Capture the cell that displays the provided text and extract its (X, Y) central coordinate. 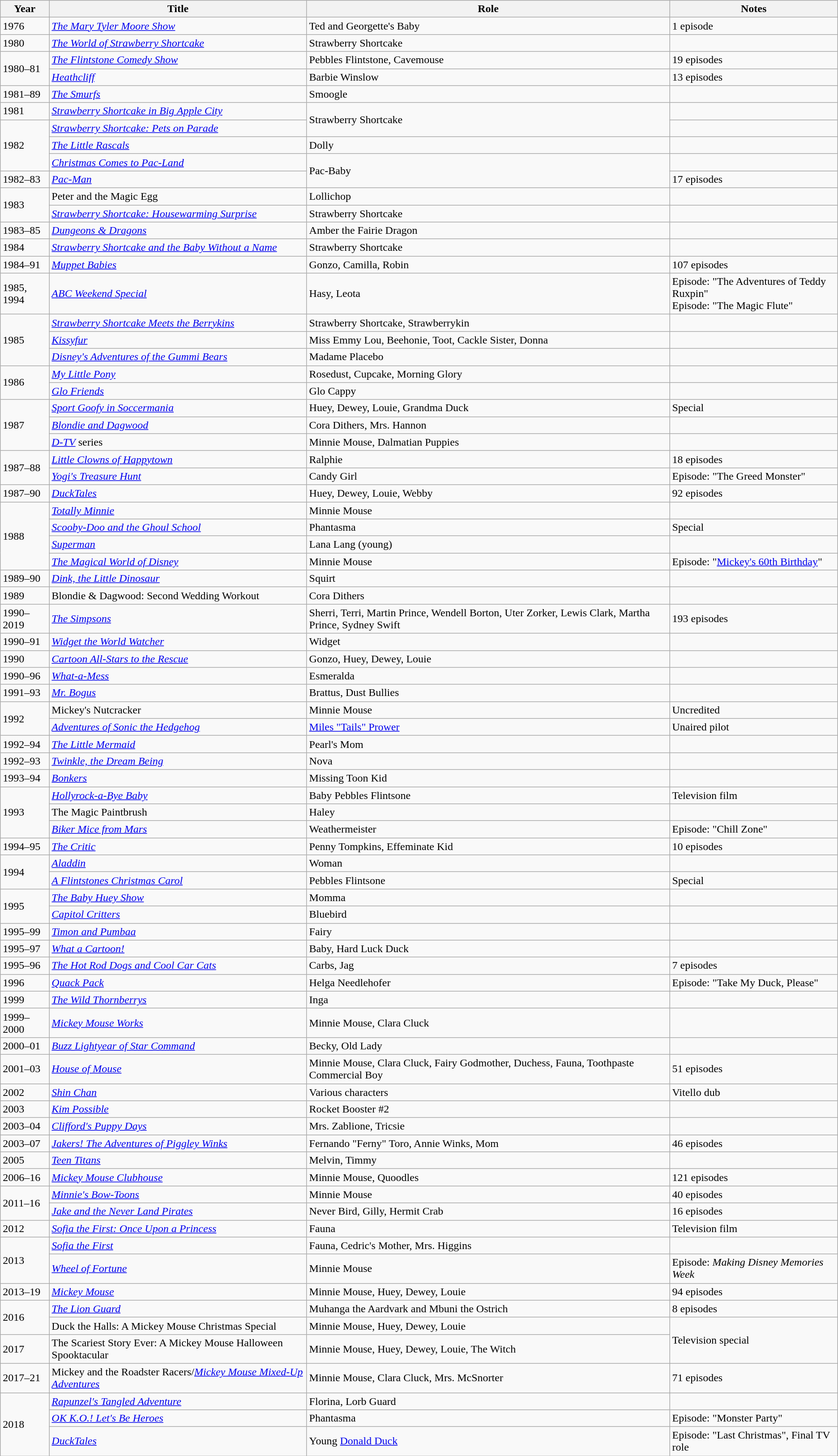
Inga (488, 1000)
Miss Emmy Lou, Beehonie, Toot, Cackle Sister, Donna (488, 340)
Strawberry Shortcake: Pets on Parade (178, 128)
Pebbles Flintstone, Cavemouse (488, 60)
2011–16 (25, 1203)
Huey, Dewey, Louie, Webby (488, 493)
1986 (25, 382)
Mickey Mouse (178, 1292)
Bluebird (488, 915)
16 episodes (754, 1211)
Pearl's Mom (488, 744)
Helga Needlehofer (488, 983)
Episode: "Chill Zone" (754, 829)
OK K.O.! Let's Be Heroes (178, 1418)
Role (488, 9)
The Magical World of Disney (178, 562)
Florina, Lorb Guard (488, 1401)
Minnie Mouse, Dalmatian Puppies (488, 442)
Pac-Man (178, 179)
Biker Mice from Mars (178, 829)
Minnie Mouse, Clara Cluck, Fairy Godmother, Duchess, Fauna, Toothpaste Commercial Boy (488, 1069)
1991–93 (25, 693)
Various characters (488, 1092)
121 episodes (754, 1177)
The Mary Tyler Moore Show (178, 26)
Minnie Mouse, Huey, Dewey, Louie, The Witch (488, 1349)
Fairy (488, 932)
Brattus, Dust Bullies (488, 693)
Strawberry Shortcake and the Baby Without a Name (178, 248)
Vitello dub (754, 1092)
17 episodes (754, 179)
My Little Pony (178, 374)
Fernando "Ferny" Toro, Annie Winks, Mom (488, 1143)
Mickey's Nutcracker (178, 710)
92 episodes (754, 493)
Aladdin (178, 863)
13 episodes (754, 77)
Sofia the First: Once Upon a Princess (178, 1228)
1983 (25, 205)
Baby, Hard Luck Duck (488, 949)
1982 (25, 145)
Episode: Making Disney Memories Week (754, 1268)
D-TV series (178, 442)
Uncredited (754, 710)
The Hot Rod Dogs and Cool Car Cats (178, 966)
Melvin, Timmy (488, 1160)
Little Clowns of Happytown (178, 459)
Muhanga the Aardvark and Mbuni the Ostrich (488, 1309)
1995–97 (25, 949)
2017 (25, 1349)
71 episodes (754, 1378)
Amber the Fairie Dragon (488, 231)
Yogi's Treasure Hunt (178, 476)
2013 (25, 1260)
The Simpsons (178, 619)
2016 (25, 1317)
Title (178, 9)
94 episodes (754, 1292)
Mr. Bogus (178, 693)
Lollichop (488, 196)
Huey, Dewey, Louie, Grandma Duck (488, 408)
1987–88 (25, 468)
Episode: "The Adventures of Teddy Ruxpin"Episode: "The Magic Flute" (754, 294)
1981–89 (25, 94)
Wheel of Fortune (178, 1268)
Fauna, Cedric's Mother, Mrs. Higgins (488, 1246)
2002 (25, 1092)
1985 (25, 340)
The Little Mermaid (178, 744)
Woman (488, 863)
Minnie Mouse, Quoodles (488, 1177)
Cora Dithers (488, 596)
Hasy, Leota (488, 294)
8 episodes (754, 1309)
Heathcliff (178, 77)
1985, 1994 (25, 294)
Timon and Pumbaa (178, 932)
19 episodes (754, 60)
Haley (488, 812)
Episode: "Last Christmas", Final TV role (754, 1441)
Minnie Mouse, Clara Cluck, Mrs. McSnorter (488, 1378)
What-a-Mess (178, 676)
Fauna (488, 1228)
Buzz Lightyear of Star Command (178, 1046)
51 episodes (754, 1069)
1989 (25, 596)
Gonzo, Huey, Dewey, Louie (488, 659)
Jake and the Never Land Pirates (178, 1211)
The Wild Thornberrys (178, 1000)
Mickey and the Roadster Racers/Mickey Mouse Mixed-Up Adventures (178, 1378)
Scooby-Doo and the Ghoul School (178, 528)
193 episodes (754, 619)
Momma (488, 898)
Cartoon All-Stars to the Rescue (178, 659)
18 episodes (754, 459)
2003–07 (25, 1143)
2003 (25, 1109)
1999 (25, 1000)
46 episodes (754, 1143)
1993 (25, 812)
ABC Weekend Special (178, 294)
Duck the Halls: A Mickey Mouse Christmas Special (178, 1326)
1990–96 (25, 676)
1993–94 (25, 778)
The Baby Huey Show (178, 898)
Episode: "The Greed Monster" (754, 476)
Superman (178, 545)
Episode: "Take My Duck, Please" (754, 983)
Clifford's Puppy Days (178, 1126)
1987–90 (25, 493)
Sport Goofy in Soccermania (178, 408)
Dolly (488, 145)
1990–91 (25, 642)
1995–99 (25, 932)
Smoogle (488, 94)
Totally Minnie (178, 510)
Weathermeister (488, 829)
Hollyrock-a-Bye Baby (178, 795)
House of Mouse (178, 1069)
Teen Titans (178, 1160)
The World of Strawberry Shortcake (178, 43)
Pebbles Flintsone (488, 880)
Dungeons & Dragons (178, 231)
Young Donald Duck (488, 1441)
Year (25, 9)
Miles "Tails" Prower (488, 727)
Ralphie (488, 459)
Mickey Mouse Works (178, 1023)
Strawberry Shortcake in Big Apple City (178, 111)
Lana Lang (young) (488, 545)
Barbie Winslow (488, 77)
Widget the World Watcher (178, 642)
Sofia the First (178, 1246)
1990 (25, 659)
Jakers! The Adventures of Piggley Winks (178, 1143)
Blondie and Dagwood (178, 425)
Blondie & Dagwood: Second Wedding Workout (178, 596)
1996 (25, 983)
1992–93 (25, 761)
2017–21 (25, 1378)
Rosedust, Cupcake, Morning Glory (488, 374)
1994 (25, 872)
Unaired pilot (754, 727)
Strawberry Shortcake Meets the Berrykins (178, 323)
1988 (25, 536)
Minnie Mouse, Clara Cluck (488, 1023)
1982–83 (25, 179)
2013–19 (25, 1292)
1984–91 (25, 265)
Christmas Comes to Pac-Land (178, 162)
The Flintstone Comedy Show (178, 60)
Mickey Mouse Clubhouse (178, 1177)
The Critic (178, 846)
Mrs. Zablione, Tricsie (488, 1126)
7 episodes (754, 966)
Adventures of Sonic the Hedgehog (178, 727)
Strawberry Shortcake: Housewarming Surprise (178, 214)
1983–85 (25, 231)
107 episodes (754, 265)
Cora Dithers, Mrs. Hannon (488, 425)
1992 (25, 718)
Kissyfur (178, 340)
Rocket Booster #2 (488, 1109)
Becky, Old Lady (488, 1046)
Baby Pebbles Flintsone (488, 795)
1987 (25, 425)
1989–90 (25, 579)
2012 (25, 1228)
Peter and the Magic Egg (178, 196)
2003–04 (25, 1126)
Kim Possible (178, 1109)
1999–2000 (25, 1023)
Bonkers (178, 778)
1976 (25, 26)
1 episode (754, 26)
Sherri, Terri, Martin Prince, Wendell Borton, Uter Zorker, Lewis Clark, Martha Prince, Sydney Swift (488, 619)
The Smurfs (178, 94)
2018 (25, 1424)
The Scariest Story Ever: A Mickey Mouse Halloween Spooktacular (178, 1349)
Quack Pack (178, 983)
1995 (25, 906)
Madame Placebo (488, 357)
Shin Chan (178, 1092)
Minnie's Bow-Toons (178, 1194)
Squirt (488, 579)
A Flintstones Christmas Carol (178, 880)
The Little Rascals (178, 145)
2006–16 (25, 1177)
The Lion Guard (178, 1309)
40 episodes (754, 1194)
Widget (488, 642)
Candy Girl (488, 476)
1995–96 (25, 966)
Missing Toon Kid (488, 778)
Television special (754, 1340)
2000–01 (25, 1046)
2001–03 (25, 1069)
2005 (25, 1160)
Glo Friends (178, 391)
1990–2019 (25, 619)
Notes (754, 9)
Gonzo, Camilla, Robin (488, 265)
Rapunzel's Tangled Adventure (178, 1401)
10 episodes (754, 846)
The Magic Paintbrush (178, 812)
Esmeralda (488, 676)
1980–81 (25, 69)
Strawberry Shortcake, Strawberrykin (488, 323)
Never Bird, Gilly, Hermit Crab (488, 1211)
1980 (25, 43)
Disney's Adventures of the Gummi Bears (178, 357)
Muppet Babies (178, 265)
Glo Cappy (488, 391)
1994–95 (25, 846)
Episode: "Monster Party" (754, 1418)
Capitol Critters (178, 915)
What a Cartoon! (178, 949)
1984 (25, 248)
Penny Tompkins, Effeminate Kid (488, 846)
1992–94 (25, 744)
1981 (25, 111)
Twinkle, the Dream Being (178, 761)
Ted and Georgette's Baby (488, 26)
Nova (488, 761)
Pac-Baby (488, 171)
Episode: "Mickey's 60th Birthday" (754, 562)
Dink, the Little Dinosaur (178, 579)
Carbs, Jag (488, 966)
